Detect which cell encompasses the target text, then output its (X, Y) center coordinate. 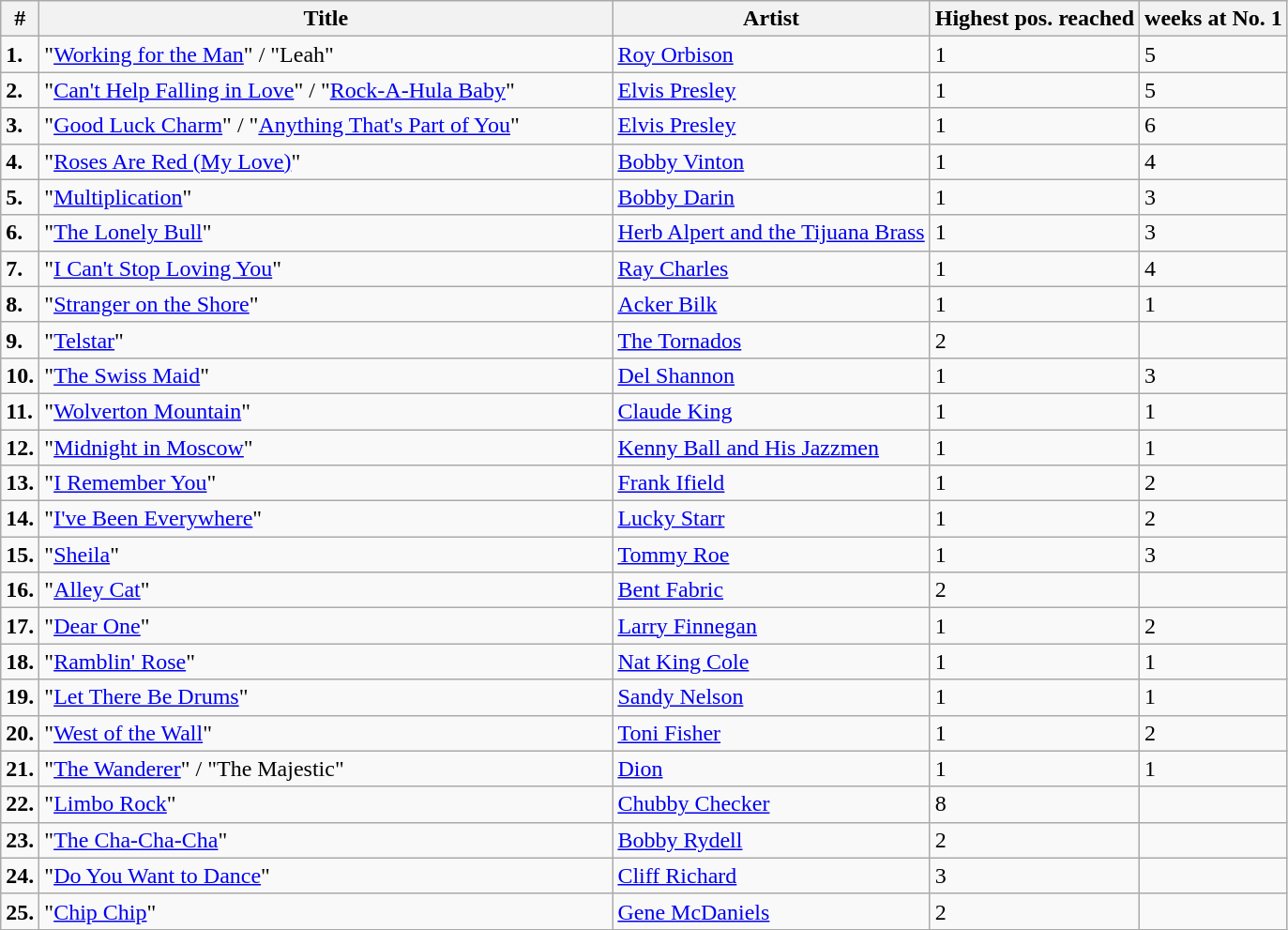
"Ramblin' Rose" (326, 662)
12. (21, 448)
23. (21, 840)
25. (21, 911)
"Multiplication" (326, 197)
17. (21, 626)
"Limbo Rock" (326, 804)
weeks at No. 1 (1214, 19)
Tommy Roe (771, 555)
"West of the Wall" (326, 733)
Bobby Darin (771, 197)
8. (21, 304)
22. (21, 804)
Cliff Richard (771, 876)
Claude King (771, 411)
5. (21, 197)
11. (21, 411)
"The Cha-Cha-Cha" (326, 840)
"Sheila" (326, 555)
2. (21, 90)
Larry Finnegan (771, 626)
9. (21, 340)
"I Can't Stop Loving You" (326, 268)
The Tornados (771, 340)
"Chip Chip" (326, 911)
Title (326, 19)
Toni Fisher (771, 733)
"Do You Want to Dance" (326, 876)
"Can't Help Falling in Love" / "Rock-A-Hula Baby" (326, 90)
"The Lonely Bull" (326, 233)
"Alley Cat" (326, 590)
Dion (771, 769)
Del Shannon (771, 375)
Bobby Vinton (771, 161)
Acker Bilk (771, 304)
Sandy Nelson (771, 697)
3. (21, 126)
"Let There Be Drums" (326, 697)
21. (21, 769)
"Wolverton Mountain" (326, 411)
Nat King Cole (771, 662)
14. (21, 519)
8 (1034, 804)
10. (21, 375)
Artist (771, 19)
"The Swiss Maid" (326, 375)
19. (21, 697)
6 (1214, 126)
# (21, 19)
Bobby Rydell (771, 840)
13. (21, 483)
20. (21, 733)
"Roses Are Red (My Love)" (326, 161)
"Working for the Man" / "Leah" (326, 54)
1. (21, 54)
18. (21, 662)
"The Wanderer" / "The Majestic" (326, 769)
"Dear One" (326, 626)
15. (21, 555)
4. (21, 161)
Gene McDaniels (771, 911)
"Telstar" (326, 340)
Herb Alpert and the Tijuana Brass (771, 233)
Ray Charles (771, 268)
Chubby Checker (771, 804)
Bent Fabric (771, 590)
"I Remember You" (326, 483)
"I've Been Everywhere" (326, 519)
"Stranger on the Shore" (326, 304)
Highest pos. reached (1034, 19)
24. (21, 876)
6. (21, 233)
"Midnight in Moscow" (326, 448)
Frank Ifield (771, 483)
"Good Luck Charm" / "Anything That's Part of You" (326, 126)
Roy Orbison (771, 54)
16. (21, 590)
7. (21, 268)
Lucky Starr (771, 519)
Kenny Ball and His Jazzmen (771, 448)
